Pinpoint the cell where the given text exists, returning its [x, y] midpoint coordinate. 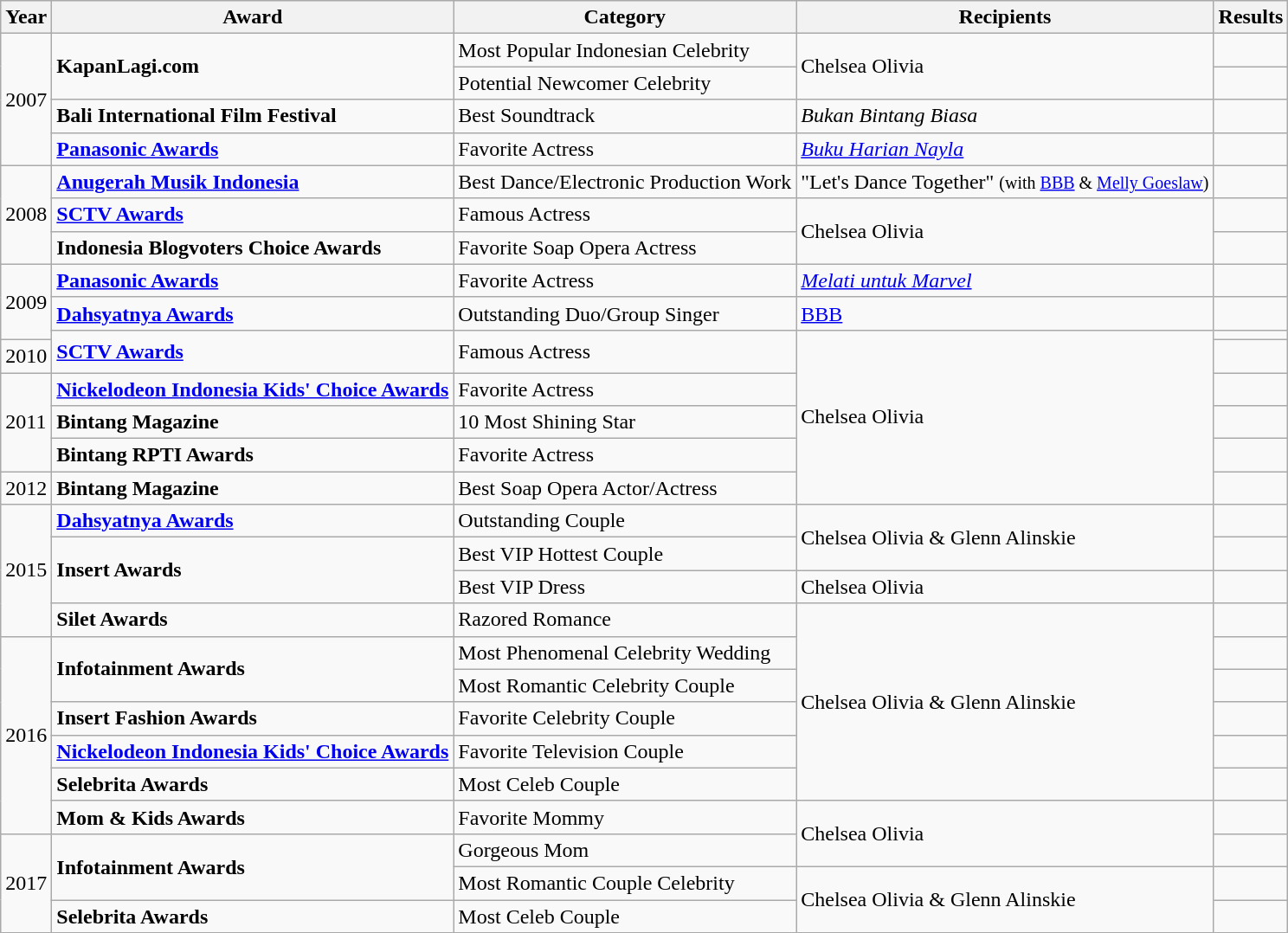
Buku Harian Nayla [1005, 149]
Best VIP Hottest Couple [625, 554]
Potential Newcomer Celebrity [625, 83]
Insert Fashion Awards [253, 718]
Most Phenomenal Celebrity Wedding [625, 653]
Best Soundtrack [625, 116]
Bali International Film Festival [253, 116]
Favorite Celebrity Couple [625, 718]
Mom & Kids Awards [253, 817]
2011 [26, 421]
Award [253, 17]
Gorgeous Mom [625, 850]
Melati untuk Marvel [1005, 280]
2016 [26, 735]
2009 [26, 301]
Razored Romance [625, 620]
"Let's Dance Together" (with BBB & Melly Goeslaw) [1005, 182]
Outstanding Couple [625, 521]
Results [1251, 17]
Best VIP Dress [625, 587]
Favorite Television Couple [625, 751]
Outstanding Duo/Group Singer [625, 313]
2008 [26, 215]
Most Popular Indonesian Celebrity [625, 50]
Year [26, 17]
2012 [26, 488]
Favorite Mommy [625, 817]
2017 [26, 883]
10 Most Shining Star [625, 422]
Category [625, 17]
2010 [26, 356]
Bukan Bintang Biasa [1005, 116]
2015 [26, 570]
KapanLagi.com [253, 67]
Insert Awards [253, 570]
Best Dance/Electronic Production Work [625, 182]
Silet Awards [253, 620]
2007 [26, 100]
Most Romantic Celebrity Couple [625, 685]
BBB [1005, 313]
Best Soap Opera Actor/Actress [625, 488]
Favorite Soap Opera Actress [625, 248]
Most Romantic Couple Celebrity [625, 883]
Bintang RPTI Awards [253, 455]
Anugerah Musik Indonesia [253, 182]
Indonesia Blogvoters Choice Awards [253, 248]
Recipients [1005, 17]
